Find where the given text appears and provide that cell's center as [X, Y] coordinate. 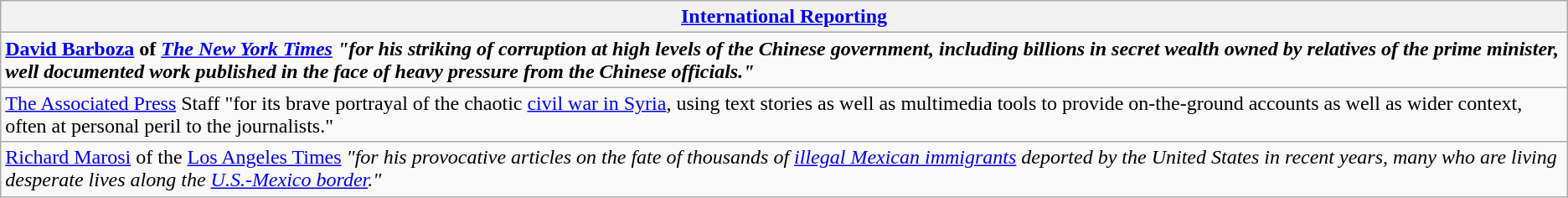
International Reporting [784, 17]
